Find where the given text appears and provide that cell's center as (x, y) coordinate. 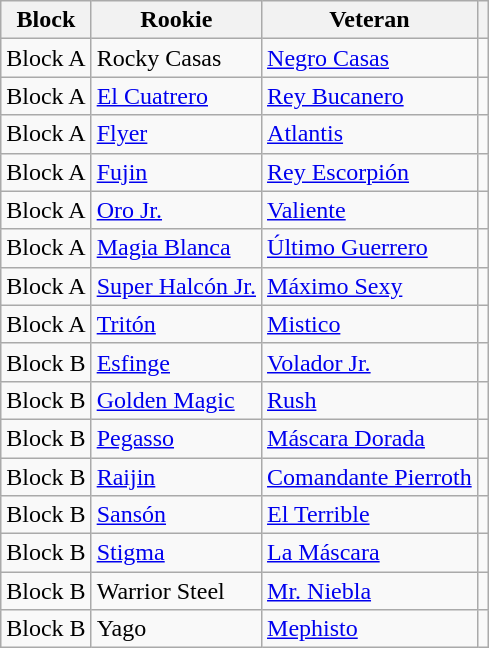
Máximo Sexy (370, 286)
Rookie (176, 20)
Yago (176, 629)
Warrior Steel (176, 591)
Fujin (176, 172)
Golden Magic (176, 400)
Atlantis (370, 134)
Rocky Casas (176, 58)
Block (46, 20)
Raijin (176, 477)
Stigma (176, 553)
Esfinge (176, 362)
Comandante Pierroth (370, 477)
Rey Escorpión (370, 172)
Rush (370, 400)
Super Halcón Jr. (176, 286)
Último Guerrero (370, 248)
Tritón (176, 324)
Volador Jr. (370, 362)
Negro Casas (370, 58)
Máscara Dorada (370, 438)
El Terrible (370, 515)
Mistico (370, 324)
Oro Jr. (176, 210)
Magia Blanca (176, 248)
Mephisto (370, 629)
La Máscara (370, 553)
Valiente (370, 210)
Veteran (370, 20)
Mr. Niebla (370, 591)
Sansón (176, 515)
El Cuatrero (176, 96)
Rey Bucanero (370, 96)
Pegasso (176, 438)
Flyer (176, 134)
